Extract the [x, y] coordinate from the center of the cell holding the provided text.  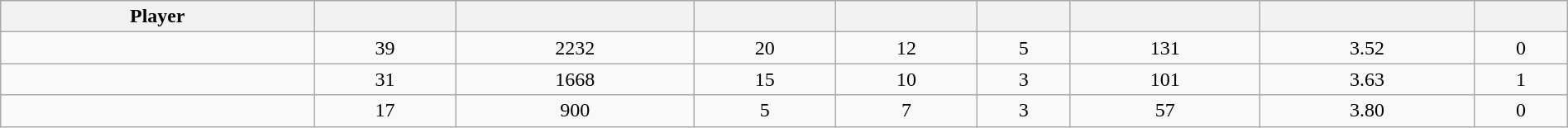
57 [1165, 111]
3.52 [1368, 48]
7 [906, 111]
2232 [575, 48]
17 [385, 111]
15 [764, 79]
39 [385, 48]
20 [764, 48]
900 [575, 111]
1668 [575, 79]
3.63 [1368, 79]
1 [1522, 79]
10 [906, 79]
3.80 [1368, 111]
Player [157, 17]
12 [906, 48]
131 [1165, 48]
31 [385, 79]
101 [1165, 79]
